Locate the cell with the specified text and output its [x, y] center coordinate. 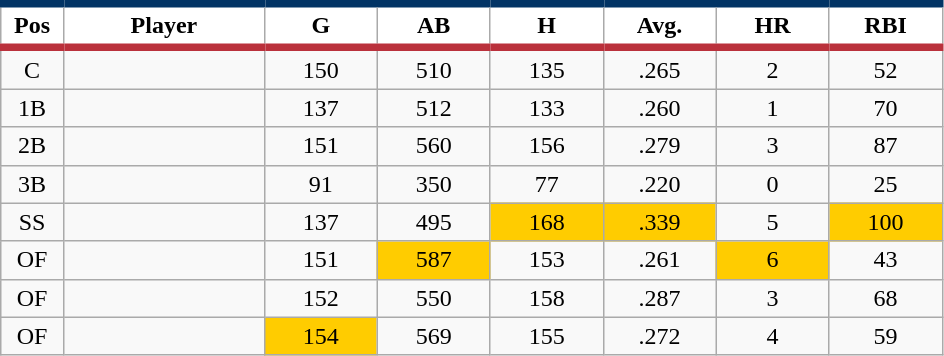
Avg. [660, 26]
150 [320, 68]
.287 [660, 298]
C [32, 68]
43 [886, 260]
.220 [660, 184]
155 [546, 336]
.279 [660, 146]
.265 [660, 68]
1 [772, 108]
550 [434, 298]
168 [546, 222]
59 [886, 336]
587 [434, 260]
135 [546, 68]
.272 [660, 336]
.260 [660, 108]
3B [32, 184]
156 [546, 146]
.339 [660, 222]
91 [320, 184]
6 [772, 260]
100 [886, 222]
133 [546, 108]
25 [886, 184]
70 [886, 108]
68 [886, 298]
512 [434, 108]
158 [546, 298]
87 [886, 146]
0 [772, 184]
77 [546, 184]
153 [546, 260]
4 [772, 336]
5 [772, 222]
2B [32, 146]
Pos [32, 26]
SS [32, 222]
RBI [886, 26]
510 [434, 68]
2 [772, 68]
560 [434, 146]
.261 [660, 260]
52 [886, 68]
495 [434, 222]
HR [772, 26]
G [320, 26]
Player [164, 26]
AB [434, 26]
H [546, 26]
569 [434, 336]
1B [32, 108]
152 [320, 298]
154 [320, 336]
350 [434, 184]
